Locate the cell with the specified text and output its [x, y] center coordinate. 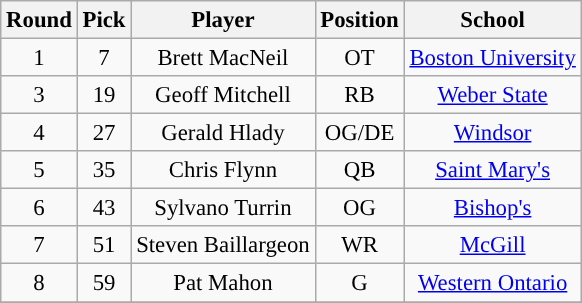
Saint Mary's [492, 170]
OT [360, 58]
Weber State [492, 95]
McGill [492, 245]
G [360, 283]
Chris Flynn [223, 170]
43 [104, 208]
8 [39, 283]
Pick [104, 20]
35 [104, 170]
Sylvano Turrin [223, 208]
OG/DE [360, 133]
1 [39, 58]
59 [104, 283]
Steven Baillargeon [223, 245]
Brett MacNeil [223, 58]
School [492, 20]
Geoff Mitchell [223, 95]
Round [39, 20]
Player [223, 20]
Gerald Hlady [223, 133]
Position [360, 20]
QB [360, 170]
Boston University [492, 58]
3 [39, 95]
RB [360, 95]
Bishop's [492, 208]
Western Ontario [492, 283]
5 [39, 170]
Pat Mahon [223, 283]
19 [104, 95]
51 [104, 245]
WR [360, 245]
27 [104, 133]
6 [39, 208]
4 [39, 133]
OG [360, 208]
Windsor [492, 133]
